Return the [X, Y] coordinate for the center point of the cell that contains the specified text.  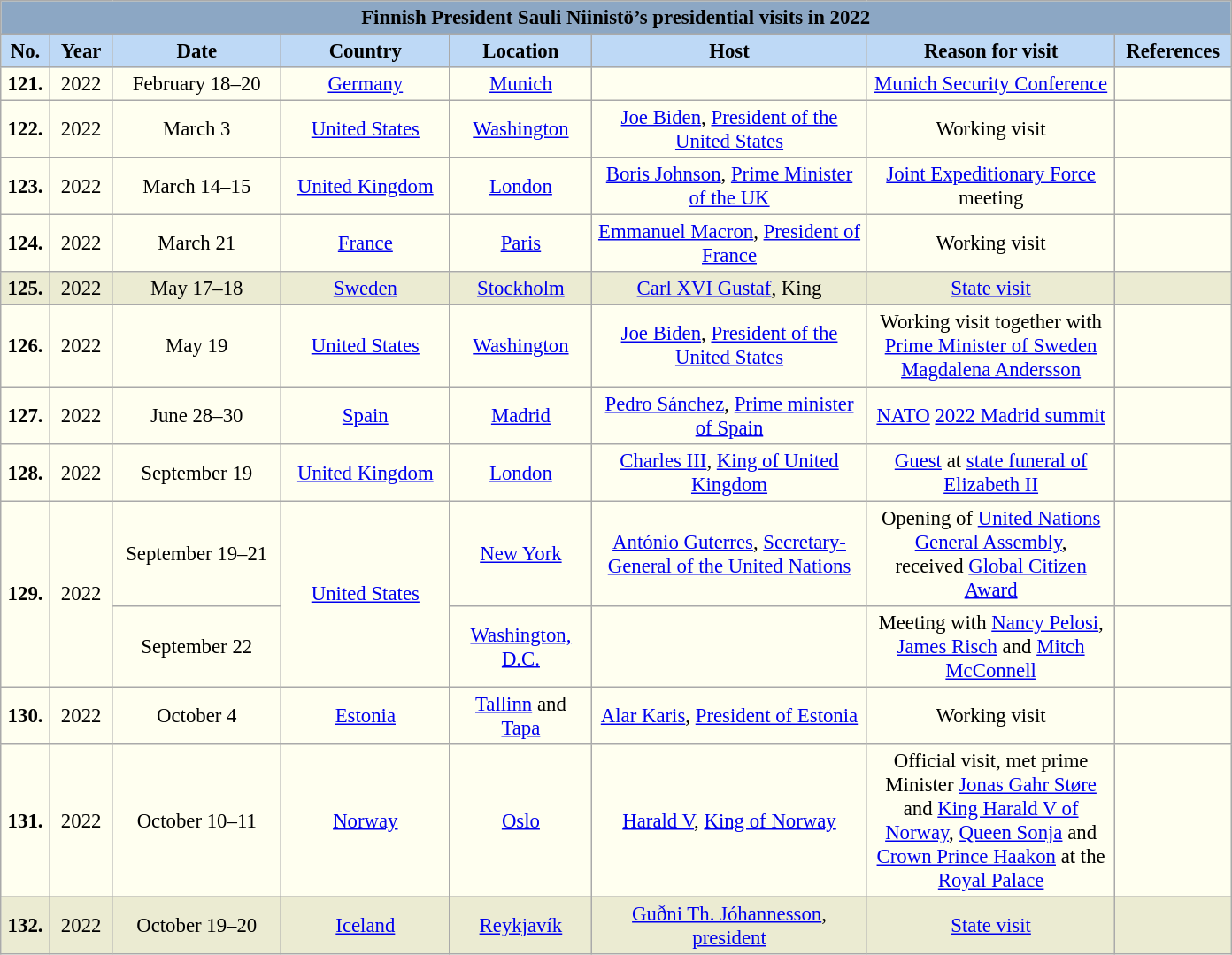
Germany [366, 84]
Country [366, 51]
Tallinn and Tapa [520, 715]
March 3 [196, 129]
June 28–30 [196, 416]
Spain [366, 416]
May 17–18 [196, 289]
Opening of United Nations General Assembly,received Global Citizen Award [991, 554]
September 19–21 [196, 554]
Host [729, 51]
May 19 [196, 346]
Alar Karis, President of Estonia [729, 715]
October 4 [196, 715]
Meeting with Nancy Pelosi, James Risch and Mitch McConnell [991, 646]
Oslo [520, 821]
Iceland [366, 926]
António Guterres, Secretary-General of the United Nations [729, 554]
Date [196, 51]
121. [26, 84]
122. [26, 129]
Charles III, King of United Kingdom [729, 473]
October 10–11 [196, 821]
Finnish President Sauli Niinistö’s presidential visits in 2022 [616, 18]
Working visit together with Prime Minister of Sweden Magdalena Andersson [991, 346]
September 22 [196, 646]
Estonia [366, 715]
Guest at state funeral of Elizabeth II [991, 473]
France [366, 244]
Sweden [366, 289]
NATO 2022 Madrid summit [991, 416]
Stockholm [520, 289]
Reykjavík [520, 926]
Norway [366, 821]
Pedro Sánchez, Prime minister of Spain [729, 416]
132. [26, 926]
Reason for visit [991, 51]
March 14–15 [196, 186]
February 18–20 [196, 84]
126. [26, 346]
Washington, D.C. [520, 646]
March 21 [196, 244]
130. [26, 715]
Year [81, 51]
Carl XVI Gustaf, King [729, 289]
October 19–20 [196, 926]
127. [26, 416]
September 19 [196, 473]
Munich [520, 84]
131. [26, 821]
128. [26, 473]
124. [26, 244]
Location [520, 51]
Boris Johnson, Prime Minister of the UK [729, 186]
125. [26, 289]
Harald V, King of Norway [729, 821]
References [1174, 51]
Guðni Th. Jóhannesson, president [729, 926]
Madrid [520, 416]
Emmanuel Macron, President of France [729, 244]
Munich Security Conference [991, 84]
Joint Expeditionary Force meeting [991, 186]
New York [520, 554]
129. [26, 594]
Official visit, met prime Minister Jonas Gahr Støre and King Harald V of Norway, Queen Sonja and Crown Prince Haakon at the Royal Palace [991, 821]
123. [26, 186]
Paris [520, 244]
No. [26, 51]
